Search for the cell housing the specified text and yield its (x, y) center coordinate. 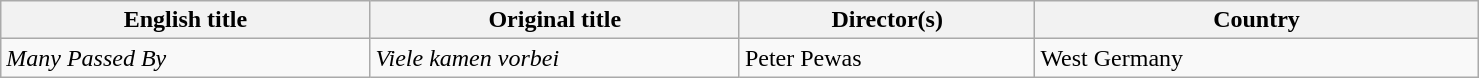
Country (1256, 20)
Director(s) (886, 20)
English title (186, 20)
Viele kamen vorbei (554, 58)
Peter Pewas (886, 58)
West Germany (1256, 58)
Original title (554, 20)
Many Passed By (186, 58)
